Scan for the cell matching the given text and deliver its (X, Y) coordinate at center. 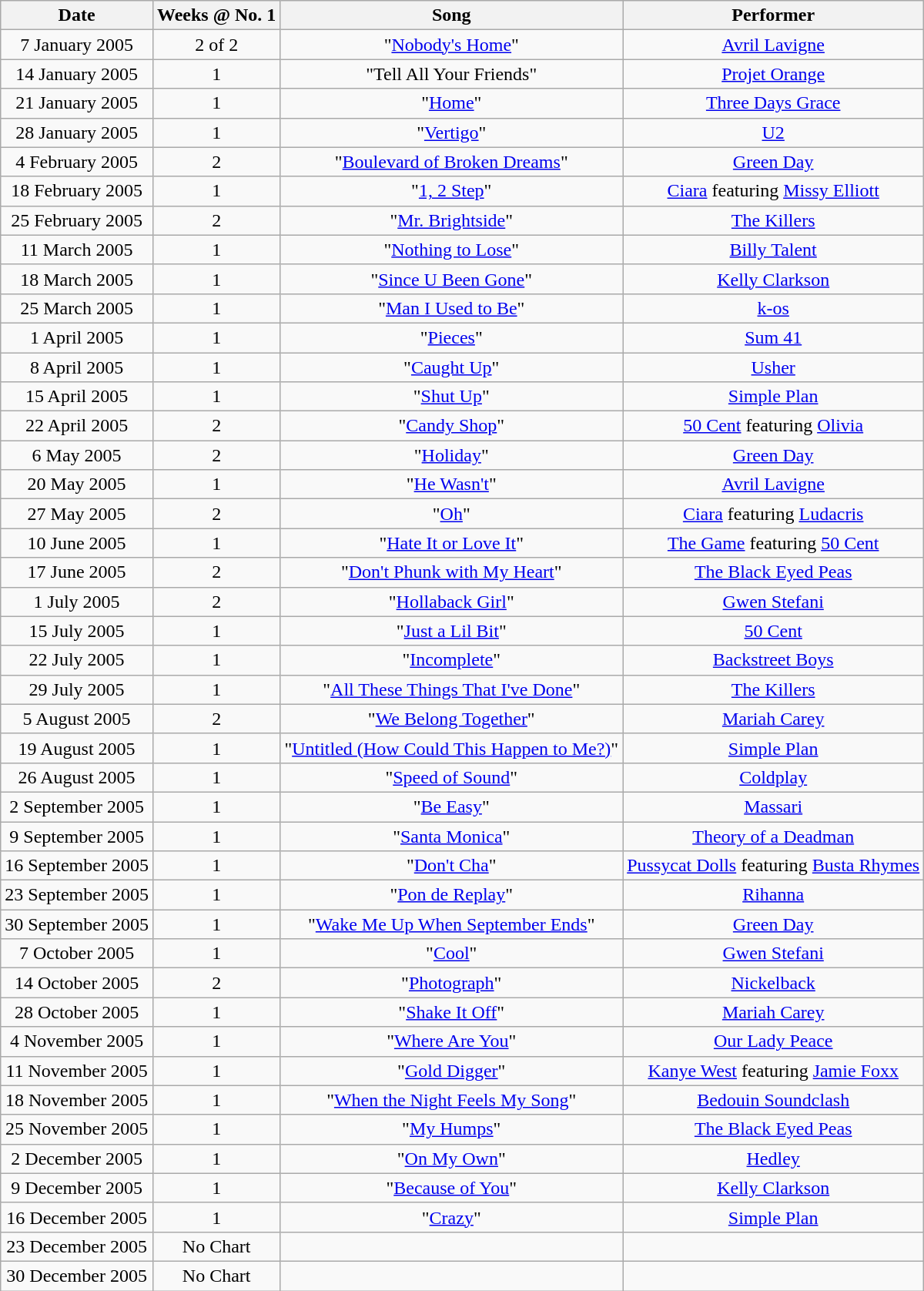
9 September 2005 (77, 836)
2 December 2005 (77, 1159)
"Candy Shop" (451, 426)
"Vertigo" (451, 132)
Hedley (773, 1159)
Weeks @ No. 1 (216, 15)
1 July 2005 (77, 602)
22 July 2005 (77, 660)
21 January 2005 (77, 103)
Ciara featuring Missy Elliott (773, 191)
"Tell All Your Friends" (451, 74)
"Boulevard of Broken Dreams" (451, 162)
Ciara featuring Ludacris (773, 514)
Coldplay (773, 777)
Massari (773, 806)
50 Cent featuring Olivia (773, 426)
5 August 2005 (77, 719)
23 September 2005 (77, 895)
2 of 2 (216, 45)
Usher (773, 367)
"Pon de Replay" (451, 895)
4 February 2005 (77, 162)
Sum 41 (773, 337)
16 September 2005 (77, 866)
Bedouin Soundclash (773, 1100)
Performer (773, 15)
"Because of You" (451, 1188)
Kanye West featuring Jamie Foxx (773, 1071)
Rihanna (773, 895)
18 March 2005 (77, 279)
25 February 2005 (77, 220)
k-os (773, 308)
U2 (773, 132)
1 April 2005 (77, 337)
"Hollaback Girl" (451, 602)
"Don't Cha" (451, 866)
"Man I Used to Be" (451, 308)
"All These Things That I've Done" (451, 689)
"Caught Up" (451, 367)
"Mr. Brightside" (451, 220)
18 November 2005 (77, 1100)
"Untitled (How Could This Happen to Me?)" (451, 748)
25 March 2005 (77, 308)
Three Days Grace (773, 103)
Nickelback (773, 983)
15 April 2005 (77, 397)
10 June 2005 (77, 543)
Date (77, 15)
22 April 2005 (77, 426)
28 October 2005 (77, 1012)
"Be Easy" (451, 806)
20 May 2005 (77, 485)
28 January 2005 (77, 132)
29 July 2005 (77, 689)
Backstreet Boys (773, 660)
"When the Night Feels My Song" (451, 1100)
"Photograph" (451, 983)
"Hate It or Love It" (451, 543)
"Shut Up" (451, 397)
17 June 2005 (77, 572)
"Just a Lil Bit" (451, 631)
8 April 2005 (77, 367)
"We Belong Together" (451, 719)
Billy Talent (773, 250)
14 October 2005 (77, 983)
7 January 2005 (77, 45)
"Nothing to Lose" (451, 250)
"Don't Phunk with My Heart" (451, 572)
"Speed of Sound" (451, 777)
14 January 2005 (77, 74)
27 May 2005 (77, 514)
4 November 2005 (77, 1041)
"Pieces" (451, 337)
30 September 2005 (77, 924)
2 September 2005 (77, 806)
"1, 2 Step" (451, 191)
"Holiday" (451, 455)
15 July 2005 (77, 631)
"Where Are You" (451, 1041)
30 December 2005 (77, 1276)
25 November 2005 (77, 1129)
"Wake Me Up When September Ends" (451, 924)
"Santa Monica" (451, 836)
26 August 2005 (77, 777)
Projet Orange (773, 74)
9 December 2005 (77, 1188)
7 October 2005 (77, 954)
"Shake It Off" (451, 1012)
The Game featuring 50 Cent (773, 543)
50 Cent (773, 631)
6 May 2005 (77, 455)
"Home" (451, 103)
18 February 2005 (77, 191)
Pussycat Dolls featuring Busta Rhymes (773, 866)
"Since U Been Gone" (451, 279)
"He Wasn't" (451, 485)
19 August 2005 (77, 748)
23 December 2005 (77, 1246)
"My Humps" (451, 1129)
11 March 2005 (77, 250)
"Nobody's Home" (451, 45)
"Oh" (451, 514)
"Gold Digger" (451, 1071)
Theory of a Deadman (773, 836)
"Cool" (451, 954)
16 December 2005 (77, 1217)
11 November 2005 (77, 1071)
"Crazy" (451, 1217)
"On My Own" (451, 1159)
Our Lady Peace (773, 1041)
Song (451, 15)
"Incomplete" (451, 660)
